Output the [X, Y] coordinate of the center of the cell containing the given text.  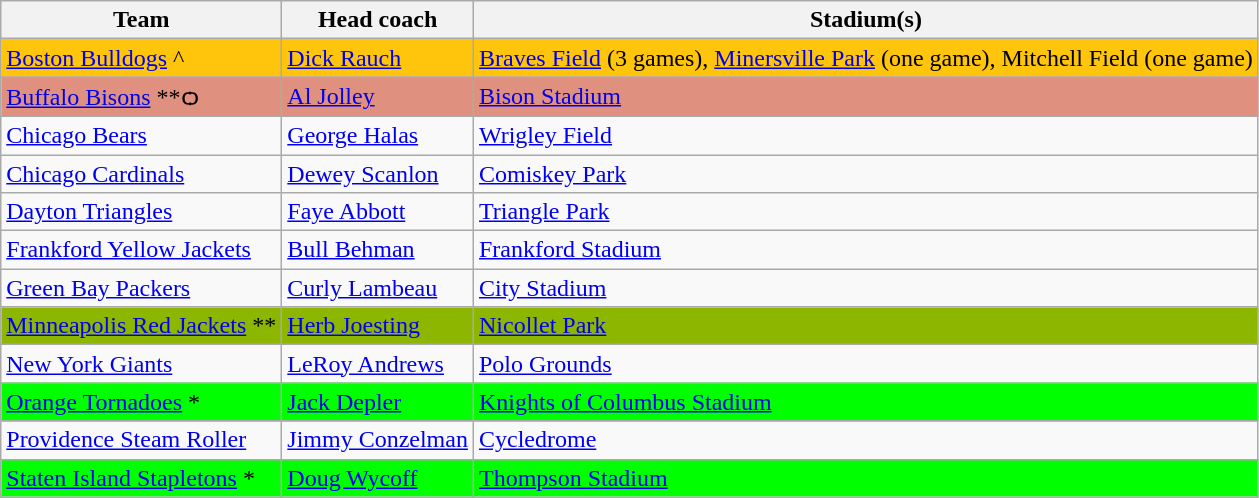
Dayton Triangles [142, 212]
Team [142, 20]
Chicago Bears [142, 135]
Buffalo Bisons **ѻ [142, 97]
Al Jolley [378, 97]
Wrigley Field [866, 135]
Bull Behman [378, 250]
Knights of Columbus Stadium [866, 402]
Chicago Cardinals [142, 173]
Cycledrome [866, 440]
Head coach [378, 20]
Providence Steam Roller [142, 440]
Dick Rauch [378, 58]
New York Giants [142, 364]
Dewey Scanlon [378, 173]
Orange Tornadoes * [142, 402]
Green Bay Packers [142, 288]
Thompson Stadium [866, 478]
City Stadium [866, 288]
Bison Stadium [866, 97]
Comiskey Park [866, 173]
Braves Field (3 games), Minersville Park (one game), Mitchell Field (one game) [866, 58]
Frankford Stadium [866, 250]
Curly Lambeau [378, 288]
Jimmy Conzelman [378, 440]
Nicollet Park [866, 326]
Staten Island Stapletons * [142, 478]
Jack Depler [378, 402]
Faye Abbott [378, 212]
Stadium(s) [866, 20]
Polo Grounds [866, 364]
Herb Joesting [378, 326]
Frankford Yellow Jackets [142, 250]
Boston Bulldogs ^ [142, 58]
Minneapolis Red Jackets ** [142, 326]
LeRoy Andrews [378, 364]
Triangle Park [866, 212]
George Halas [378, 135]
Doug Wycoff [378, 478]
